Return (X, Y) of the center of cell containing provided text 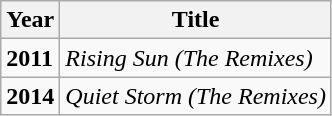
2011 (30, 58)
Quiet Storm (The Remixes) (196, 96)
Year (30, 20)
Title (196, 20)
2014 (30, 96)
Rising Sun (The Remixes) (196, 58)
